Provide the (X, Y) coordinate of the cell's center where the given text is located.  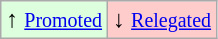
↓ Relegated (162, 20)
↑ Promoted (54, 20)
